Find where the given text appears and provide that cell's center as (x, y) coordinate. 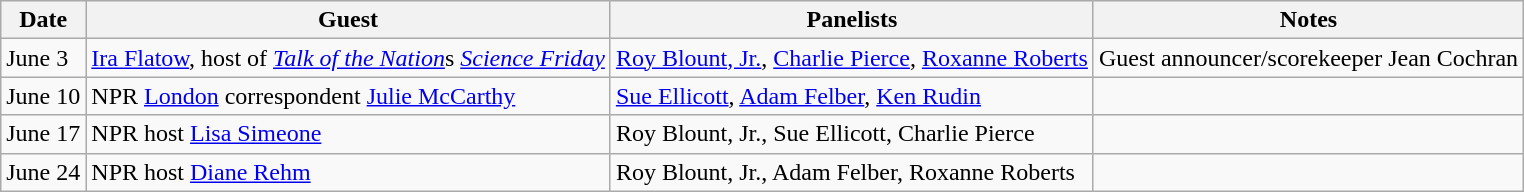
Guest (348, 20)
NPR host Diane Rehm (348, 172)
NPR host Lisa Simeone (348, 134)
June 10 (44, 96)
Date (44, 20)
Ira Flatow, host of Talk of the Nations Science Friday (348, 58)
Sue Ellicott, Adam Felber, Ken Rudin (852, 96)
June 3 (44, 58)
Roy Blount, Jr., Charlie Pierce, Roxanne Roberts (852, 58)
Panelists (852, 20)
June 24 (44, 172)
June 17 (44, 134)
Roy Blount, Jr., Sue Ellicott, Charlie Pierce (852, 134)
Guest announcer/scorekeeper Jean Cochran (1308, 58)
Notes (1308, 20)
Roy Blount, Jr., Adam Felber, Roxanne Roberts (852, 172)
NPR London correspondent Julie McCarthy (348, 96)
